Capture the cell that displays the provided text and extract its [x, y] central coordinate. 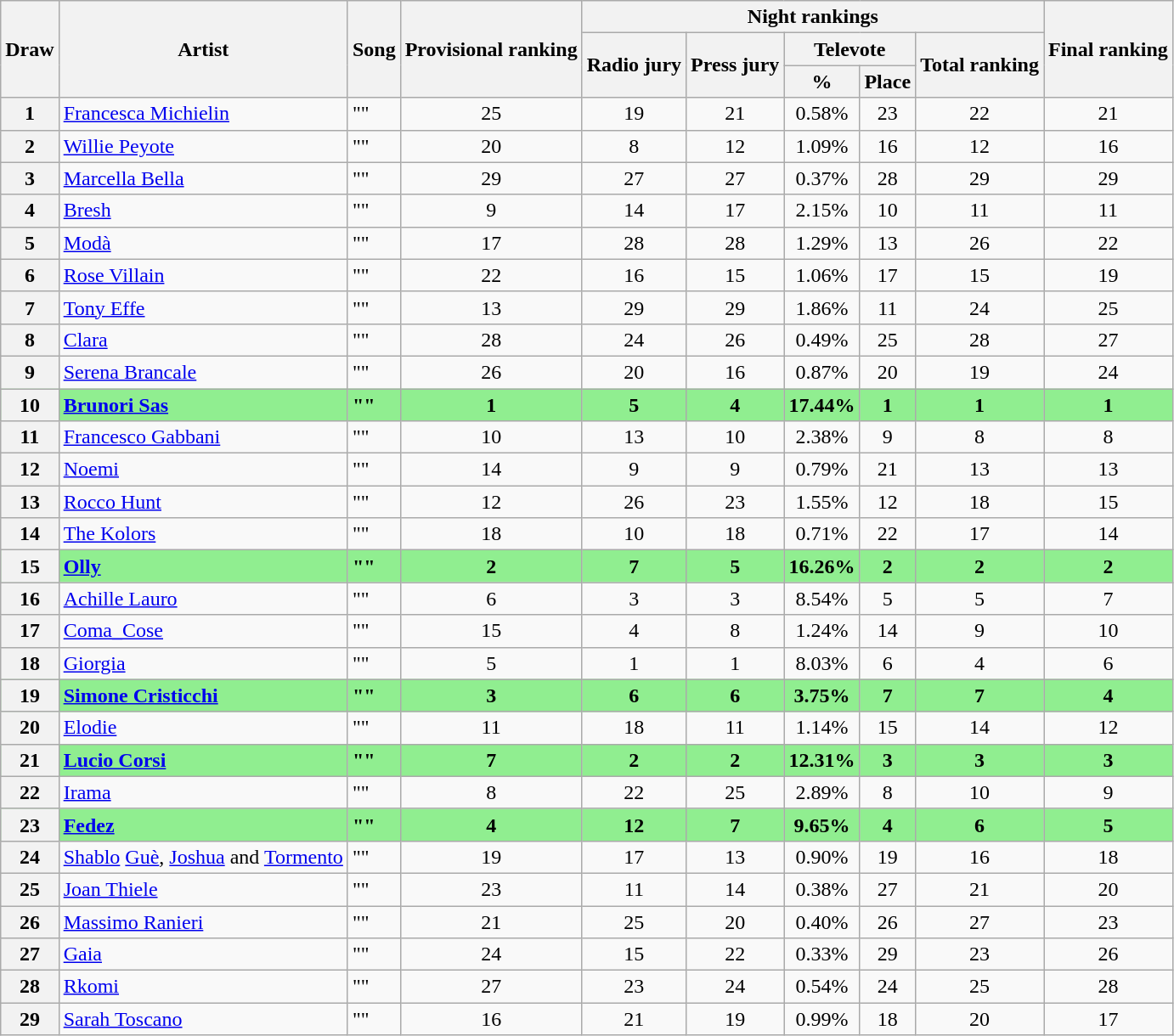
Gaia [203, 954]
Song [374, 49]
0.71% [822, 534]
Marcella Bella [203, 178]
9.65% [822, 825]
Lucio Corsi [203, 760]
Total ranking [980, 65]
Rkomi [203, 987]
1.06% [822, 275]
1.55% [822, 502]
1.86% [822, 307]
0.33% [822, 954]
Francesca Michielin [203, 114]
Televote [849, 49]
Willie Peyote [203, 146]
Bresh [203, 211]
1.09% [822, 146]
Final ranking [1108, 49]
Artist [203, 49]
Giorgia [203, 663]
0.99% [822, 1019]
Noemi [203, 470]
Place [888, 82]
Shablo Guè, Joshua and Tormento [203, 857]
Brunori Sas [203, 405]
0.79% [822, 470]
16.26% [822, 566]
0.58% [822, 114]
Night rankings [812, 17]
2.38% [822, 437]
Joan Thiele [203, 889]
Modà [203, 243]
Francesco Gabbani [203, 437]
Press jury [736, 65]
0.54% [822, 987]
Coma_Cose [203, 631]
8.54% [822, 599]
Fedez [203, 825]
0.38% [822, 889]
8.03% [822, 663]
3.75% [822, 695]
Irama [203, 792]
Elodie [203, 728]
12.31% [822, 760]
1.14% [822, 728]
Serena Brancale [203, 372]
Simone Cristicchi [203, 695]
0.49% [822, 340]
0.90% [822, 857]
Sarah Toscano [203, 1019]
Draw [30, 49]
Clara [203, 340]
0.37% [822, 178]
Rose Villain [203, 275]
1.24% [822, 631]
2.15% [822, 211]
Olly [203, 566]
Rocco Hunt [203, 502]
The Kolors [203, 534]
Radio jury [634, 65]
1.29% [822, 243]
Tony Effe [203, 307]
Provisional ranking [491, 49]
Achille Lauro [203, 599]
0.87% [822, 372]
Massimo Ranieri [203, 921]
2.89% [822, 792]
% [822, 82]
0.40% [822, 921]
17.44% [822, 405]
